Provide the (x, y) coordinate of the cell's center where the given text is located.  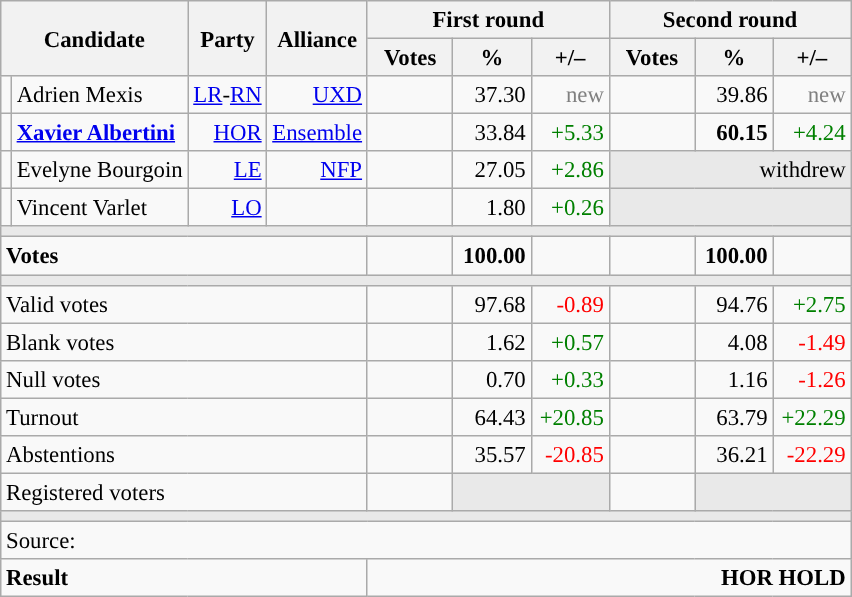
Blank votes (184, 342)
Abstentions (184, 455)
LR-RN (228, 95)
Result (184, 578)
94.76 (734, 304)
27.05 (492, 170)
Source: (426, 540)
Null votes (184, 379)
HOR (228, 133)
63.79 (734, 417)
+0.57 (570, 342)
60.15 (734, 133)
1.62 (492, 342)
1.80 (492, 208)
UXD (317, 95)
Adrien Mexis (100, 95)
Party (228, 38)
withdrew (730, 170)
Registered voters (184, 492)
First round (488, 20)
+5.33 (570, 133)
NFP (317, 170)
+0.26 (570, 208)
4.08 (734, 342)
+0.33 (570, 379)
Xavier Albertini (100, 133)
97.68 (492, 304)
Vincent Varlet (100, 208)
64.43 (492, 417)
37.30 (492, 95)
Second round (730, 20)
Turnout (184, 417)
Ensemble (317, 133)
+20.85 (570, 417)
HOR HOLD (609, 578)
-1.49 (812, 342)
Valid votes (184, 304)
+2.75 (812, 304)
-20.85 (570, 455)
35.57 (492, 455)
0.70 (492, 379)
39.86 (734, 95)
1.16 (734, 379)
LO (228, 208)
+2.86 (570, 170)
-0.89 (570, 304)
-1.26 (812, 379)
36.21 (734, 455)
+22.29 (812, 417)
Evelyne Bourgoin (100, 170)
-22.29 (812, 455)
+4.24 (812, 133)
LE (228, 170)
33.84 (492, 133)
Alliance (317, 38)
Candidate (94, 38)
